Determine the [x, y] coordinate at the center of the cell enclosing the given text.  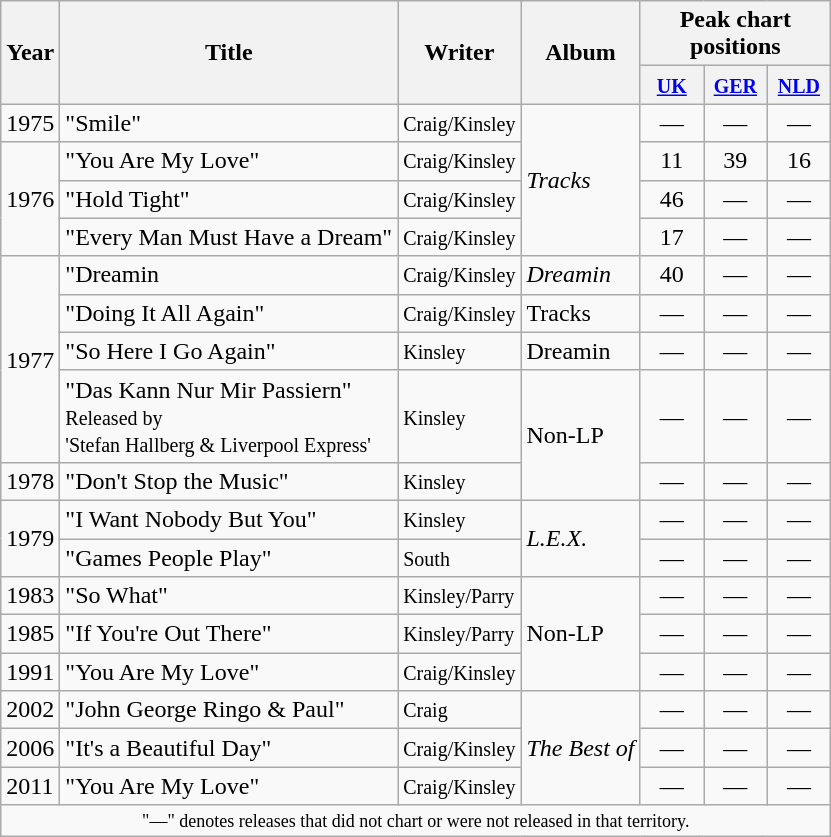
11 [672, 161]
2006 [30, 748]
16 [799, 161]
1978 [30, 481]
1983 [30, 596]
"Hold Tight" [229, 199]
1979 [30, 538]
"If You're Out There" [229, 634]
"Dreamin [229, 275]
2002 [30, 710]
17 [672, 237]
"Smile" [229, 123]
1975 [30, 123]
"Games People Play" [229, 557]
2011 [30, 786]
"So Here I Go Again" [229, 351]
South [460, 557]
1977 [30, 359]
The Best of [580, 748]
1976 [30, 199]
"So What" [229, 596]
"I Want Nobody But You" [229, 519]
1985 [30, 634]
Craig [460, 710]
Title [229, 52]
46 [672, 199]
"It's a Beautiful Day" [229, 748]
L.E.X. [580, 538]
Writer [460, 52]
Year [30, 52]
GER [736, 85]
"Don't Stop the Music" [229, 481]
Peak chart positions [736, 34]
NLD [799, 85]
"—" denotes releases that did not chart or were not released in that territory. [416, 820]
"John George Ringo & Paul" [229, 710]
Album [580, 52]
"Every Man Must Have a Dream" [229, 237]
39 [736, 161]
40 [672, 275]
"Doing It All Again" [229, 313]
"Das Kann Nur Mir Passiern" Released by 'Stefan Hallberg & Liverpool Express' [229, 416]
UK [672, 85]
1991 [30, 672]
